Locate the cell with the specified text and output its (X, Y) center coordinate. 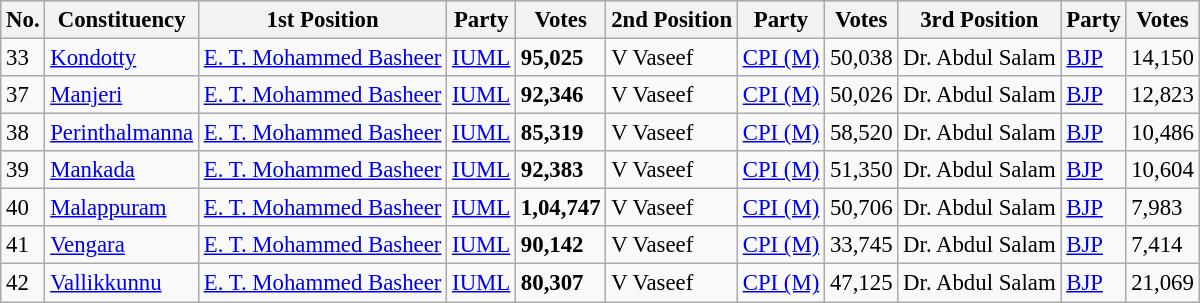
39 (23, 170)
2nd Position (672, 20)
42 (23, 283)
85,319 (561, 133)
41 (23, 245)
Constituency (122, 20)
Vengara (122, 245)
38 (23, 133)
95,025 (561, 58)
1,04,747 (561, 208)
No. (23, 20)
10,486 (1162, 133)
51,350 (862, 170)
40 (23, 208)
Perinthalmanna (122, 133)
37 (23, 95)
Manjeri (122, 95)
12,823 (1162, 95)
Malappuram (122, 208)
10,604 (1162, 170)
33,745 (862, 245)
50,026 (862, 95)
58,520 (862, 133)
3rd Position (980, 20)
21,069 (1162, 283)
1st Position (322, 20)
Vallikkunnu (122, 283)
Mankada (122, 170)
50,038 (862, 58)
90,142 (561, 245)
7,983 (1162, 208)
80,307 (561, 283)
47,125 (862, 283)
33 (23, 58)
7,414 (1162, 245)
92,383 (561, 170)
Kondotty (122, 58)
14,150 (1162, 58)
50,706 (862, 208)
92,346 (561, 95)
